Detect which cell encompasses the target text, then output its (X, Y) center coordinate. 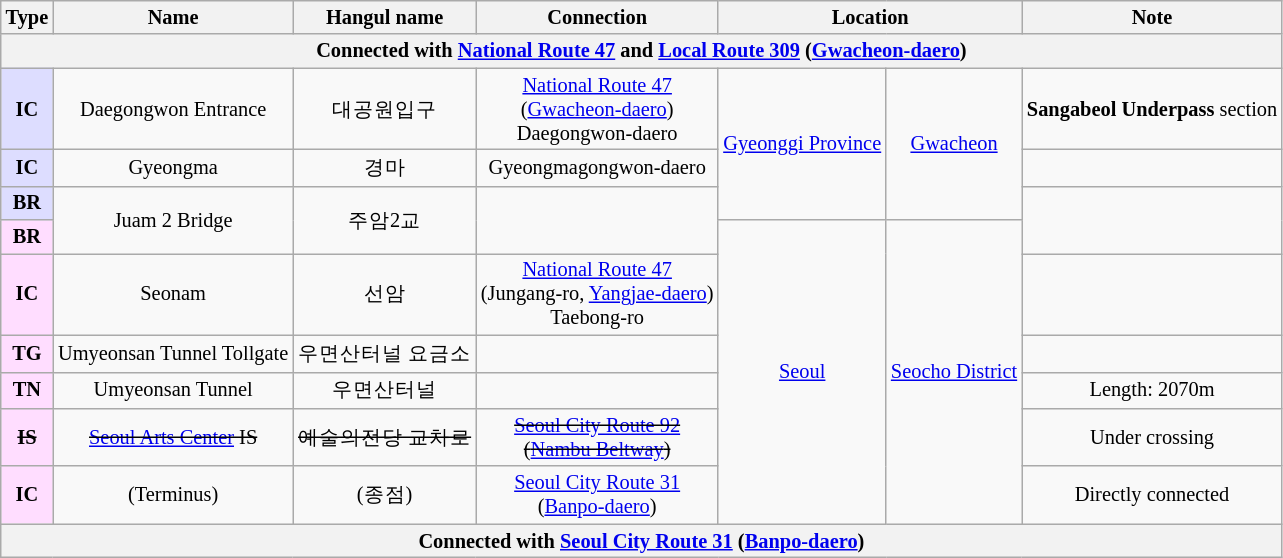
주암2교 (384, 220)
Gyeonggi Province (802, 144)
대공원입구 (384, 109)
Length: 2070m (1152, 390)
Gyeongma (173, 168)
우면산터널 (384, 390)
Seonam (173, 294)
Seocho District (954, 372)
Umyeonsan Tunnel (173, 390)
예술의전당 교차로 (384, 437)
Daegongwon Entrance (173, 109)
IS (27, 437)
Seoul Arts Center IS (173, 437)
Seoul City Route 92(Nambu Beltway) (597, 437)
Connected with National Route 47 and Local Route 309 (Gwacheon-daero) (642, 51)
선암 (384, 294)
Sangabeol Underpass section (1152, 109)
Location (870, 17)
Juam 2 Bridge (173, 220)
Name (173, 17)
Seoul City Route 31(Banpo-daero) (597, 495)
Connected with Seoul City Route 31 (Banpo-daero) (642, 541)
TG (27, 354)
Type (27, 17)
Note (1152, 17)
National Route 47(Jungang-ro, Yangjae-daero)Taebong-ro (597, 294)
Hangul name (384, 17)
Umyeonsan Tunnel Tollgate (173, 354)
Connection (597, 17)
National Route 47(Gwacheon-daero)Daegongwon-daero (597, 109)
Under crossing (1152, 437)
Seoul (802, 372)
Gwacheon (954, 144)
Directly connected (1152, 495)
(종점) (384, 495)
경마 (384, 168)
TN (27, 390)
우면산터널 요금소 (384, 354)
(Terminus) (173, 495)
Gyeongmagongwon-daero (597, 168)
